Scan for the cell matching the given text and deliver its (x, y) coordinate at center. 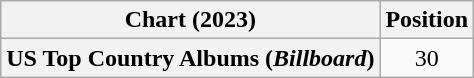
Position (427, 20)
Chart (2023) (190, 20)
30 (427, 58)
US Top Country Albums (Billboard) (190, 58)
